Extract the (X, Y) coordinate from the center of the cell holding the provided text.  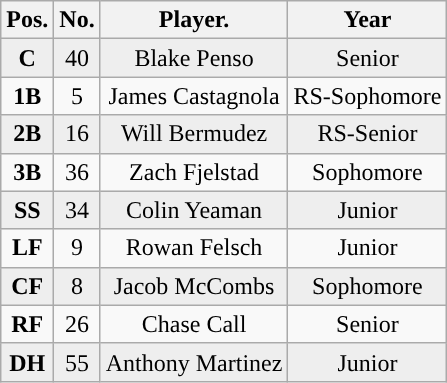
3B (28, 172)
5 (77, 96)
Year (368, 20)
SS (28, 210)
Blake Penso (194, 58)
Will Bermudez (194, 134)
Pos. (28, 20)
34 (77, 210)
Zach Fjelstad (194, 172)
LF (28, 248)
40 (77, 58)
1B (28, 96)
DH (28, 362)
No. (77, 20)
55 (77, 362)
RS-Sophomore (368, 96)
8 (77, 286)
Anthony Martinez (194, 362)
9 (77, 248)
2B (28, 134)
CF (28, 286)
Colin Yeaman (194, 210)
Jacob McCombs (194, 286)
James Castagnola (194, 96)
36 (77, 172)
Player. (194, 20)
16 (77, 134)
Chase Call (194, 324)
RF (28, 324)
Rowan Felsch (194, 248)
26 (77, 324)
RS-Senior (368, 134)
C (28, 58)
